Output the (X, Y) coordinate of the center of the cell containing the given text.  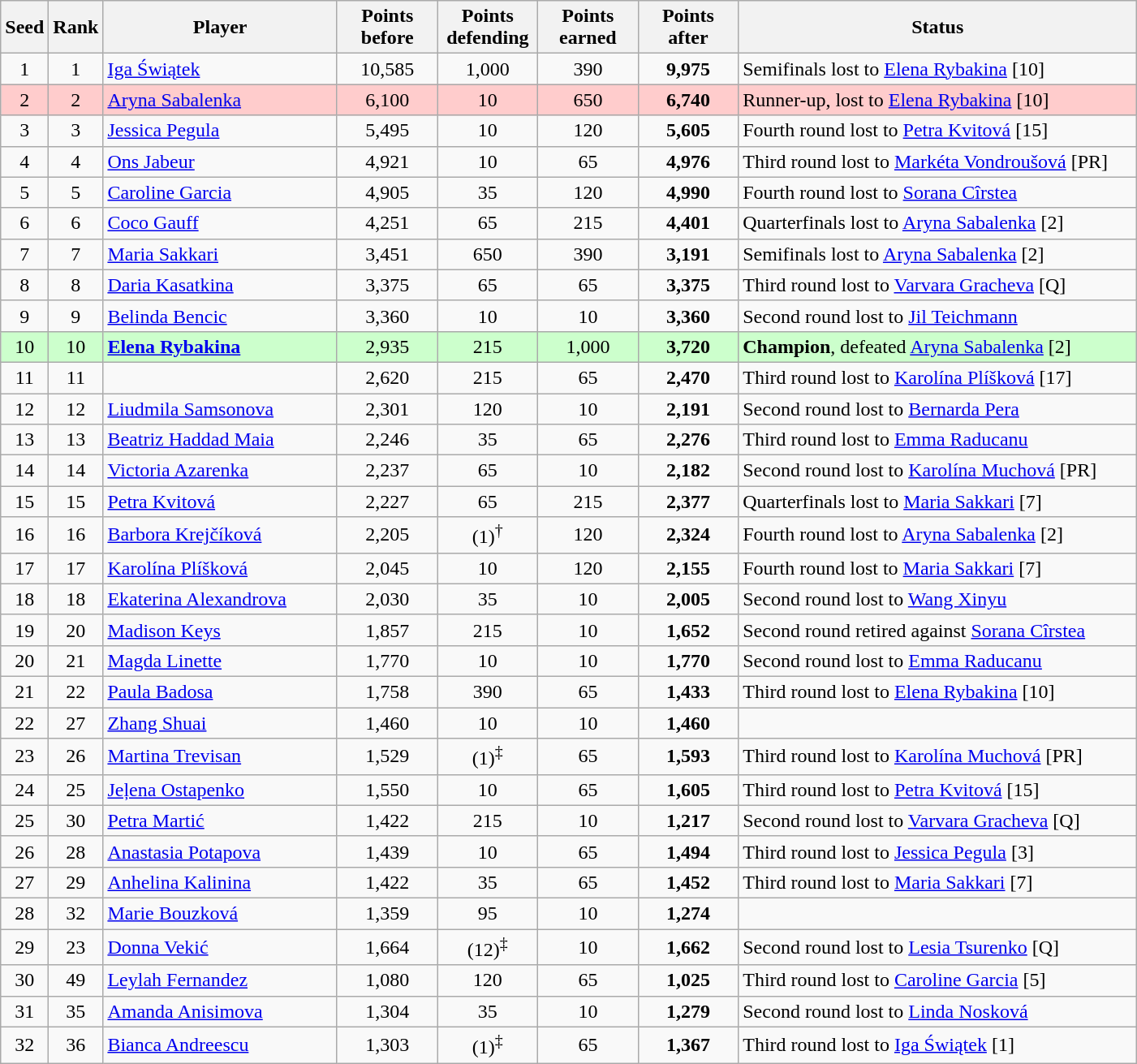
Third round lost to Jessica Pegula [3] (938, 851)
1,359 (387, 913)
Third round lost to Petra Kvitová [15] (938, 790)
1,452 (688, 882)
1,652 (688, 630)
4,976 (688, 162)
Victoria Azarenka (221, 471)
Second round retired against Sorana Cîrstea (938, 630)
1,025 (688, 980)
4,990 (688, 192)
Barbora Krejčíková (221, 536)
Champion, defeated Aryna Sabalenka [2] (938, 347)
Maria Sakkari (221, 254)
2,237 (387, 471)
9,975 (688, 69)
Madison Keys (221, 630)
Martina Trevisan (221, 756)
Anastasia Potapova (221, 851)
Amanda Anisimova (221, 1011)
Fourth round lost to Sorana Cîrstea (938, 192)
Coco Gauff (221, 223)
1,303 (387, 1045)
2,205 (387, 536)
Runner-up, lost to Elena Rybakina [10] (938, 100)
1,433 (688, 692)
Second round lost to Jil Teichmann (938, 316)
Magda Linette (221, 661)
Leylah Fernandez (221, 980)
Second round lost to Karolína Muchová [PR] (938, 471)
Jessica Pegula (221, 131)
3,191 (688, 254)
Jeļena Ostapenko (221, 790)
Points defending (488, 28)
Ekaterina Alexandrova (221, 599)
Caroline Garcia (221, 192)
Third round lost to Karolína Plíšková [17] (938, 377)
Ons Jabeur (221, 162)
Status (938, 28)
Fourth round lost to Maria Sakkari [7] (938, 568)
Daria Kasatkina (221, 285)
49 (76, 980)
2,324 (688, 536)
1,529 (387, 756)
2,045 (387, 568)
Third round lost to Karolína Muchová [PR] (938, 756)
1,605 (688, 790)
Petra Martić (221, 821)
Karolína Plíšková (221, 568)
Beatriz Haddad Maia (221, 440)
2,246 (387, 440)
3,451 (387, 254)
Iga Świątek (221, 69)
6,100 (387, 100)
1,593 (688, 756)
Second round lost to Wang Xinyu (938, 599)
Rank (76, 28)
Paula Badosa (221, 692)
2,005 (688, 599)
Quarterfinals lost to Maria Sakkari [7] (938, 502)
Fourth round lost to Petra Kvitová [15] (938, 131)
Elena Rybakina (221, 347)
2,030 (387, 599)
1,217 (688, 821)
2,276 (688, 440)
Donna Vekić (221, 948)
1,662 (688, 948)
2,935 (387, 347)
4,401 (688, 223)
4,921 (387, 162)
2,377 (688, 502)
1,758 (387, 692)
Aryna Sabalenka (221, 100)
2,227 (387, 502)
Second round lost to Varvara Gracheva [Q] (938, 821)
2,191 (688, 408)
6,740 (688, 100)
Bianca Andreescu (221, 1045)
Second round lost to Bernarda Pera (938, 408)
95 (488, 913)
Third round lost to Markéta Vondroušová [PR] (938, 162)
Marie Bouzková (221, 913)
2,620 (387, 377)
1,080 (387, 980)
5,495 (387, 131)
(12)‡ (488, 948)
Zhang Shuai (221, 723)
Player (221, 28)
31 (24, 1011)
Liudmila Samsonova (221, 408)
1,857 (387, 630)
4,251 (387, 223)
1,439 (387, 851)
Third round lost to Iga Świątek [1] (938, 1045)
36 (76, 1045)
2,182 (688, 471)
2,470 (688, 377)
Fourth round lost to Aryna Sabalenka [2] (938, 536)
Third round lost to Varvara Gracheva [Q] (938, 285)
Third round lost to Elena Rybakina [10] (938, 692)
Points after (688, 28)
Points earned (588, 28)
1,274 (688, 913)
Semifinals lost to Aryna Sabalenka [2] (938, 254)
10,585 (387, 69)
Seed (24, 28)
1,664 (387, 948)
Third round lost to Maria Sakkari [7] (938, 882)
1,304 (387, 1011)
2,301 (387, 408)
Belinda Bencic (221, 316)
1,550 (387, 790)
Third round lost to Caroline Garcia [5] (938, 980)
Second round lost to Emma Raducanu (938, 661)
Second round lost to Linda Nosková (938, 1011)
Petra Kvitová (221, 502)
1,494 (688, 851)
Quarterfinals lost to Aryna Sabalenka [2] (938, 223)
1,279 (688, 1011)
Semifinals lost to Elena Rybakina [10] (938, 69)
4,905 (387, 192)
Points before (387, 28)
Anhelina Kalinina (221, 882)
1,367 (688, 1045)
Second round lost to Lesia Tsurenko [Q] (938, 948)
19 (24, 630)
5,605 (688, 131)
24 (24, 790)
Third round lost to Emma Raducanu (938, 440)
(1)† (488, 536)
2,155 (688, 568)
3,720 (688, 347)
